Determine the [x, y] coordinate at the center of the cell enclosing the given text.  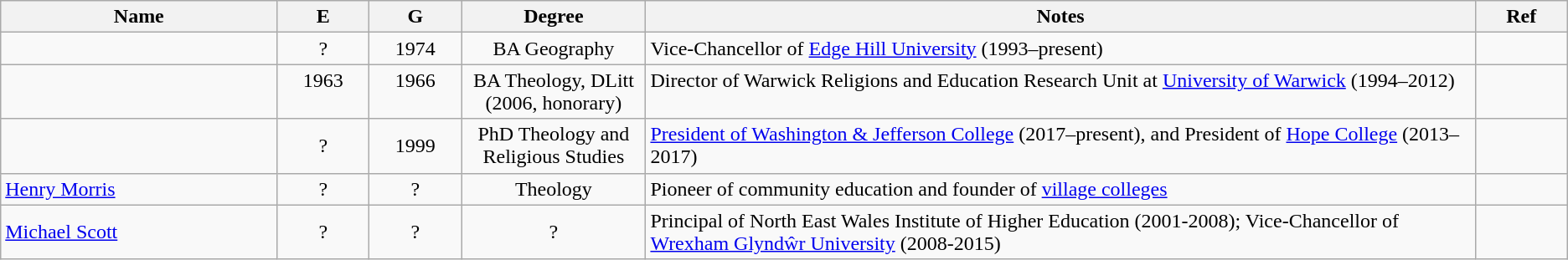
Vice-Chancellor of Edge Hill University (1993–present) [1060, 48]
1999 [415, 145]
Pioneer of community education and founder of village colleges [1060, 189]
1963 [323, 92]
Henry Morris [139, 189]
Michael Scott [139, 232]
Ref [1521, 17]
BA Theology, DLitt (2006, honorary) [554, 92]
1966 [415, 92]
President of Washington & Jefferson College (2017–present), and President of Hope College (2013–2017) [1060, 145]
1974 [415, 48]
Principal of North East Wales Institute of Higher Education (2001-2008); Vice-Chancellor of Wrexham Glyndŵr University (2008-2015) [1060, 232]
Degree [554, 17]
E [323, 17]
Name [139, 17]
G [415, 17]
BA Geography [554, 48]
Theology [554, 189]
PhD Theology and Religious Studies [554, 145]
Notes [1060, 17]
Director of Warwick Religions and Education Research Unit at University of Warwick (1994–2012) [1060, 92]
